Capture the cell that displays the provided text and extract its [x, y] central coordinate. 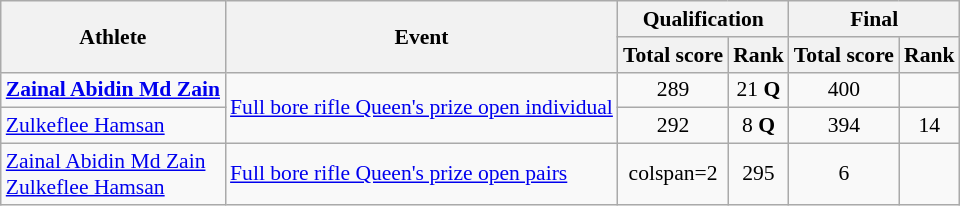
Full bore rifle Queen's prize open individual [422, 108]
Athlete [113, 36]
Full bore rifle Queen's prize open pairs [422, 174]
289 [673, 90]
Zainal Abidin Md Zain [113, 90]
colspan=2 [673, 174]
Zulkeflee Hamsan [113, 126]
Event [422, 36]
21 Q [758, 90]
400 [844, 90]
Final [874, 19]
394 [844, 126]
292 [673, 126]
295 [758, 174]
Zainal Abidin Md ZainZulkeflee Hamsan [113, 174]
6 [844, 174]
Qualification [704, 19]
8 Q [758, 126]
14 [930, 126]
